For the text-containing cell, return its midpoint in [x, y] coordinate format. 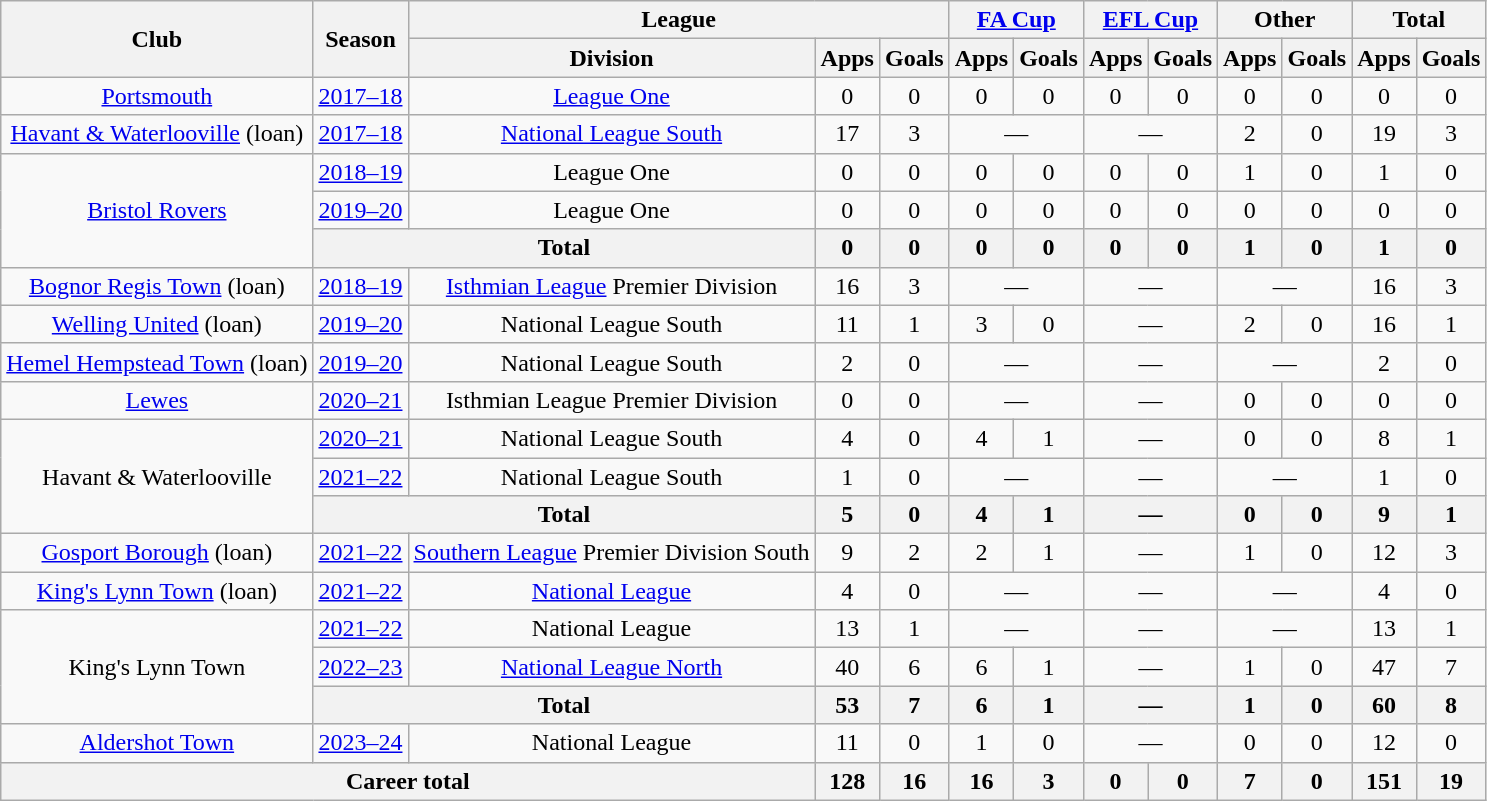
5 [847, 515]
151 [1384, 781]
2023–24 [360, 743]
EFL Cup [1150, 20]
Havant & Waterlooville (loan) [157, 134]
2022–23 [360, 667]
Aldershot Town [157, 743]
King's Lynn Town [157, 667]
47 [1384, 667]
FA Cup [1016, 20]
Hemel Hempstead Town (loan) [157, 362]
Lewes [157, 400]
60 [1384, 705]
17 [847, 134]
40 [847, 667]
Portsmouth [157, 96]
League [678, 20]
Havant & Waterlooville [157, 476]
Season [360, 39]
Other [1285, 20]
Division [612, 58]
Career total [408, 781]
128 [847, 781]
King's Lynn Town (loan) [157, 591]
Club [157, 39]
National League North [612, 667]
Southern League Premier Division South [612, 553]
Gosport Borough (loan) [157, 553]
Welling United (loan) [157, 324]
53 [847, 705]
Bristol Rovers [157, 210]
Bognor Regis Town (loan) [157, 286]
